For the text-containing cell, return its midpoint in (X, Y) coordinate format. 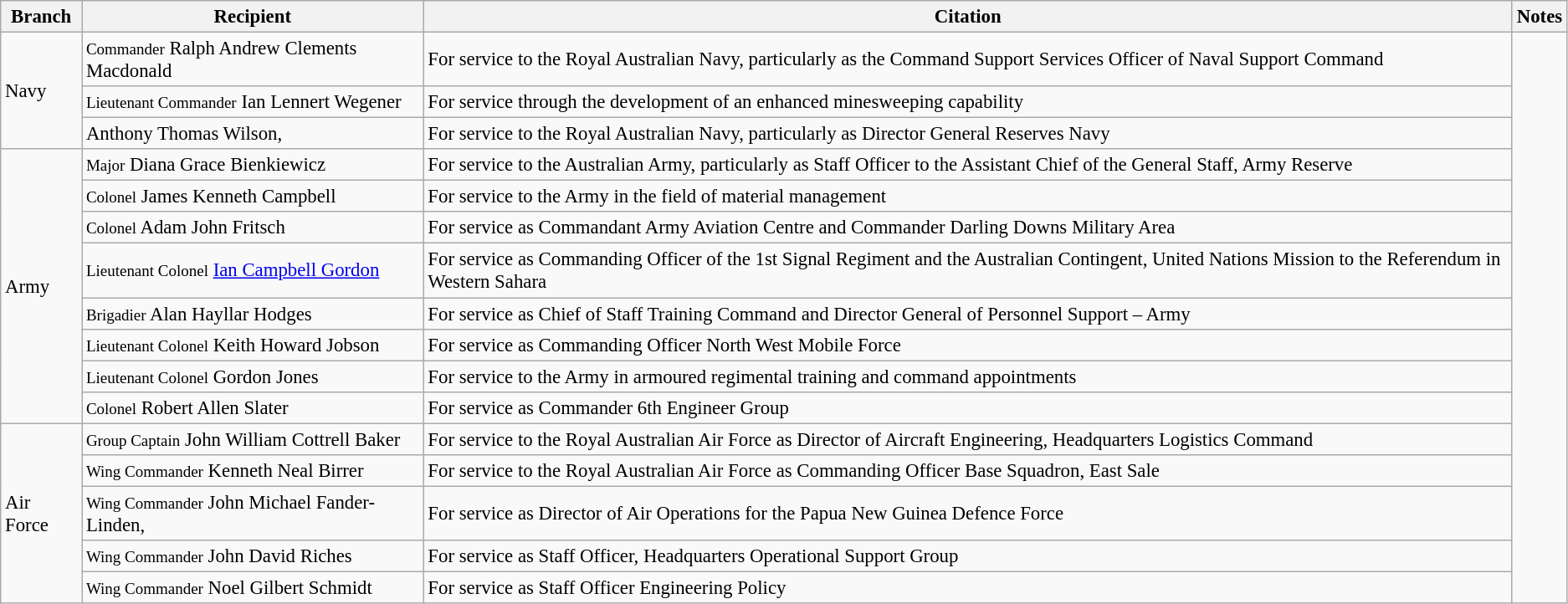
Lieutenant Colonel Gordon Jones (253, 376)
For service as Chief of Staff Training Command and Director General of Personnel Support – Army (967, 314)
Wing Commander Noel Gilbert Schmidt (253, 587)
Wing Commander Kenneth Neal Birrer (253, 471)
Colonel Adam John Fritsch (253, 228)
For service to the Army in armoured regimental training and command appointments (967, 376)
Anthony Thomas Wilson, (253, 134)
For service as Commanding Officer North West Mobile Force (967, 345)
Recipient (253, 17)
Citation (967, 17)
Branch (42, 17)
Wing Commander John David Riches (253, 556)
Brigadier Alan Hayllar Hodges (253, 314)
Navy (42, 91)
Group Captain John William Cottrell Baker (253, 439)
Wing Commander John Michael Fander-Linden, (253, 514)
For service as Commander 6th Engineer Group (967, 407)
Commander Ralph Andrew Clements Macdonald (253, 60)
For service through the development of an enhanced minesweeping capability (967, 102)
For service to the Royal Australian Air Force as Commanding Officer Base Squadron, East Sale (967, 471)
For service to the Australian Army, particularly as Staff Officer to the Assistant Chief of the General Staff, Army Reserve (967, 165)
Notes (1540, 17)
Lieutenant Colonel Ian Campbell Gordon (253, 271)
Major Diana Grace Bienkiewicz (253, 165)
Colonel Robert Allen Slater (253, 407)
For service to the Royal Australian Navy, particularly as the Command Support Services Officer of Naval Support Command (967, 60)
Army (42, 286)
For service as Commandant Army Aviation Centre and Commander Darling Downs Military Area (967, 228)
For service as Staff Officer, Headquarters Operational Support Group (967, 556)
For service to the Royal Australian Navy, particularly as Director General Reserves Navy (967, 134)
Colonel James Kenneth Campbell (253, 197)
Air Force (42, 514)
Lieutenant Commander Ian Lennert Wegener (253, 102)
For service as Director of Air Operations for the Papua New Guinea Defence Force (967, 514)
For service to the Army in the field of material management (967, 197)
Lieutenant Colonel Keith Howard Jobson (253, 345)
For service as Staff Officer Engineering Policy (967, 587)
For service to the Royal Australian Air Force as Director of Aircraft Engineering, Headquarters Logistics Command (967, 439)
